Return the [x, y] coordinate for the center point of the cell that contains the specified text.  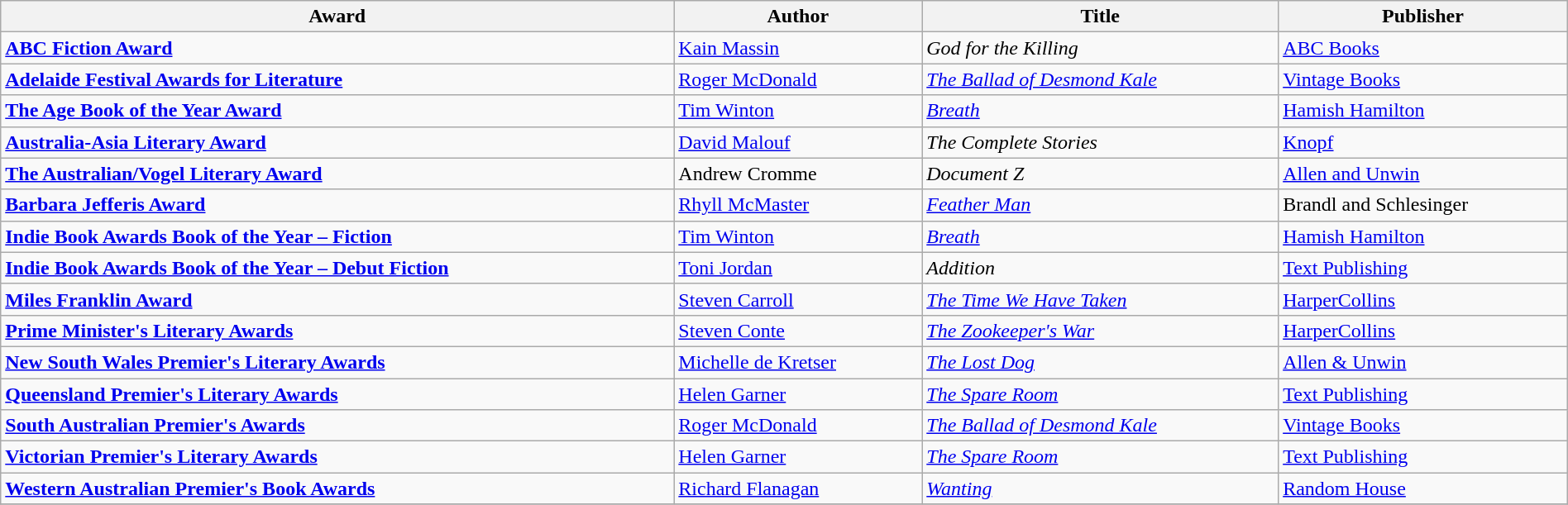
Award [337, 17]
The Australian/Vogel Literary Award [337, 174]
Miles Franklin Award [337, 299]
Prime Minister's Literary Awards [337, 331]
Publisher [1423, 17]
Indie Book Awards Book of the Year – Fiction [337, 236]
The Time We Have Taken [1100, 299]
The Complete Stories [1100, 142]
The Zookeeper's War [1100, 331]
Author [798, 17]
Victorian Premier's Literary Awards [337, 457]
Addition [1100, 268]
Toni Jordan [798, 268]
New South Wales Premier's Literary Awards [337, 362]
Adelaide Festival Awards for Literature [337, 79]
Kain Massin [798, 48]
Queensland Premier's Literary Awards [337, 394]
ABC Books [1423, 48]
Brandl and Schlesinger [1423, 205]
Allen and Unwin [1423, 174]
Allen & Unwin [1423, 362]
Steven Conte [798, 331]
The Lost Dog [1100, 362]
Title [1100, 17]
ABC Fiction Award [337, 48]
South Australian Premier's Awards [337, 426]
Andrew Cromme [798, 174]
Rhyll McMaster [798, 205]
Australia-Asia Literary Award [337, 142]
Michelle de Kretser [798, 362]
Feather Man [1100, 205]
God for the Killing [1100, 48]
Wanting [1100, 488]
Random House [1423, 488]
Richard Flanagan [798, 488]
Indie Book Awards Book of the Year – Debut Fiction [337, 268]
Knopf [1423, 142]
Steven Carroll [798, 299]
The Age Book of the Year Award [337, 111]
David Malouf [798, 142]
Western Australian Premier's Book Awards [337, 488]
Barbara Jefferis Award [337, 205]
Document Z [1100, 174]
